Capture the cell that displays the provided text and extract its [x, y] central coordinate. 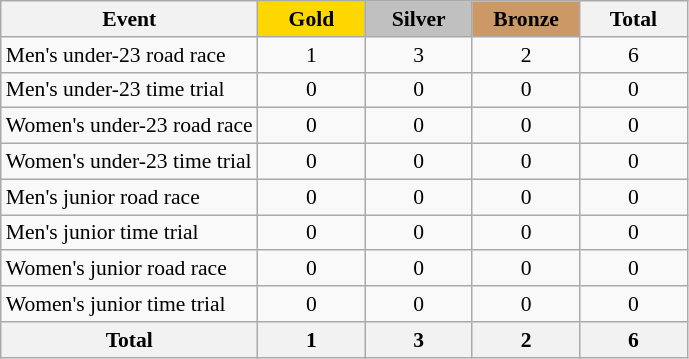
Women's junior road race [130, 269]
Bronze [526, 19]
Women's under-23 road race [130, 126]
Silver [418, 19]
Women's junior time trial [130, 304]
Gold [312, 19]
Men's junior road race [130, 197]
Women's under-23 time trial [130, 162]
Event [130, 19]
Men's under-23 road race [130, 55]
Men's junior time trial [130, 233]
Men's under-23 time trial [130, 90]
